Capture the cell that displays the provided text and extract its (x, y) central coordinate. 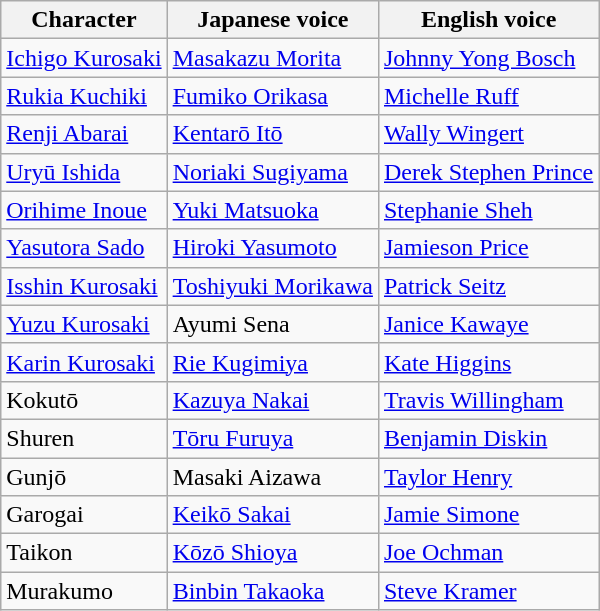
Kentarō Itō (272, 134)
Ichigo Kurosaki (84, 58)
Jamie Simone (488, 515)
Benjamin Diskin (488, 438)
Rukia Kuchiki (84, 96)
Hiroki Yasumoto (272, 248)
Ayumi Sena (272, 324)
Johnny Yong Bosch (488, 58)
Keikō Sakai (272, 515)
Taylor Henry (488, 477)
Murakumo (84, 591)
Karin Kurosaki (84, 362)
Joe Ochman (488, 553)
Derek Stephen Prince (488, 172)
Noriaki Sugiyama (272, 172)
Patrick Seitz (488, 286)
Taikon (84, 553)
Janice Kawaye (488, 324)
Kokutō (84, 400)
Jamieson Price (488, 248)
Binbin Takaoka (272, 591)
Orihime Inoue (84, 210)
Shuren (84, 438)
Michelle Ruff (488, 96)
Rie Kugimiya (272, 362)
Steve Kramer (488, 591)
Garogai (84, 515)
Character (84, 20)
Travis Willingham (488, 400)
Renji Abarai (84, 134)
Gunjō (84, 477)
Japanese voice (272, 20)
Kōzō Shioya (272, 553)
Wally Wingert (488, 134)
Isshin Kurosaki (84, 286)
Yuki Matsuoka (272, 210)
Uryū Ishida (84, 172)
Stephanie Sheh (488, 210)
Fumiko Orikasa (272, 96)
Tōru Furuya (272, 438)
Yuzu Kurosaki (84, 324)
Yasutora Sado (84, 248)
Toshiyuki Morikawa (272, 286)
Masakazu Morita (272, 58)
Kazuya Nakai (272, 400)
Masaki Aizawa (272, 477)
English voice (488, 20)
Kate Higgins (488, 362)
